Detect which cell encompasses the target text, then output its (x, y) center coordinate. 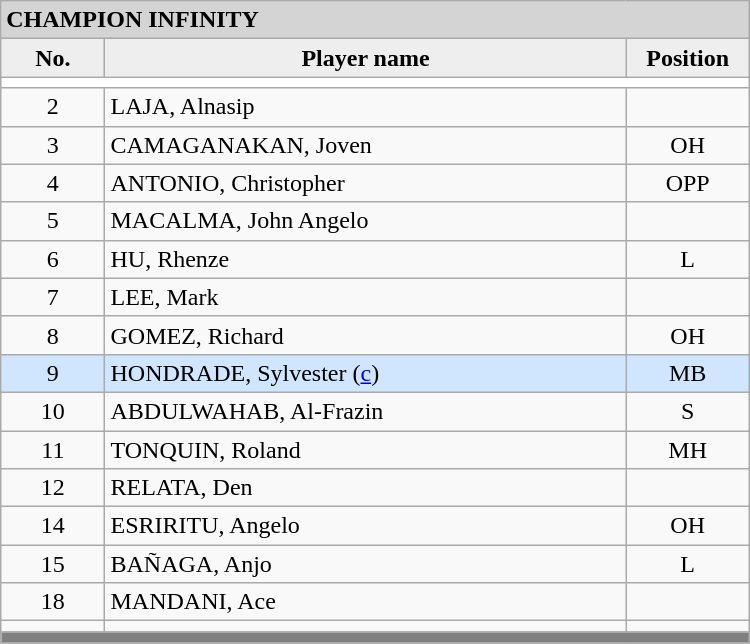
8 (53, 335)
CAMAGANAKAN, Joven (366, 145)
MACALMA, John Angelo (366, 221)
3 (53, 145)
ABDULWAHAB, Al-Frazin (366, 411)
HU, Rhenze (366, 259)
MANDANI, Ace (366, 602)
LEE, Mark (366, 297)
Position (688, 58)
S (688, 411)
GOMEZ, Richard (366, 335)
10 (53, 411)
LAJA, Alnasip (366, 107)
2 (53, 107)
11 (53, 449)
9 (53, 373)
HONDRADE, Sylvester (c) (366, 373)
OPP (688, 183)
Player name (366, 58)
CHAMPION INFINITY (375, 20)
RELATA, Den (366, 488)
No. (53, 58)
MH (688, 449)
14 (53, 526)
4 (53, 183)
ESRIRITU, Angelo (366, 526)
15 (53, 564)
5 (53, 221)
18 (53, 602)
MB (688, 373)
6 (53, 259)
TONQUIN, Roland (366, 449)
BAÑAGA, Anjo (366, 564)
7 (53, 297)
ANTONIO, Christopher (366, 183)
12 (53, 488)
